Provide the [x, y] coordinate of the cell's center where the given text is located.  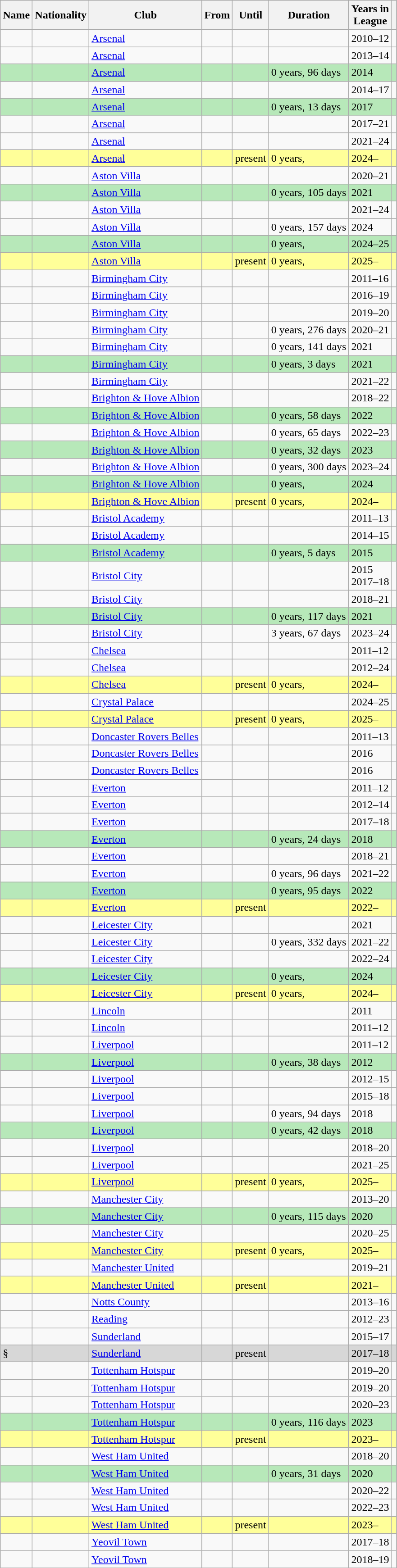
0 years, 105 days [309, 192]
2010–12 [370, 38]
2021–25 [370, 1165]
0 years, 95 days [309, 891]
2012–23 [370, 1319]
Reading [146, 1319]
2011–16 [370, 278]
0 years, 3 days [309, 364]
From [217, 15]
2014–17 [370, 90]
0 years, 5 days [309, 553]
2013–14 [370, 55]
0 years, 300 days [309, 467]
2017–21 [370, 124]
2011 [370, 1010]
0 years, 38 days [309, 1062]
2012–24 [370, 668]
0 years, 141 days [309, 347]
0 years, 32 days [309, 450]
0 years, 115 days [309, 1216]
2019–21 [370, 1268]
2012–14 [370, 805]
3 years, 67 days [309, 633]
Notts County [146, 1302]
2018–22 [370, 398]
§ [16, 1354]
0 years, 58 days [309, 415]
2015–18 [370, 1096]
0 years, 65 days [309, 432]
0 years, 117 days [309, 616]
2022–24 [370, 959]
Nationality [61, 15]
0 years, 24 days [309, 839]
Duration [309, 15]
0 years, 13 days [309, 107]
0 years, 31 days [309, 1473]
2014–15 [370, 536]
2022– [370, 908]
2020–25 [370, 1233]
20152017–18 [370, 576]
2020–23 [370, 1405]
Until [251, 15]
0 years, 157 days [309, 227]
0 years, 332 days [309, 942]
2013–16 [370, 1302]
2014 [370, 73]
2016–19 [370, 295]
Name [16, 15]
2020–22 [370, 1491]
2017 [370, 107]
Years inLeague [370, 15]
0 years, 94 days [309, 1114]
0 years, 116 days [309, 1422]
2018–19 [370, 1559]
2015–17 [370, 1336]
0 years, 42 days [309, 1131]
2015 [370, 553]
2012 [370, 1062]
2012–15 [370, 1079]
2013–20 [370, 1199]
2021– [370, 1285]
Club [146, 15]
0 years, 276 days [309, 330]
